Determine the (X, Y) coordinate at the center of the cell enclosing the given text.  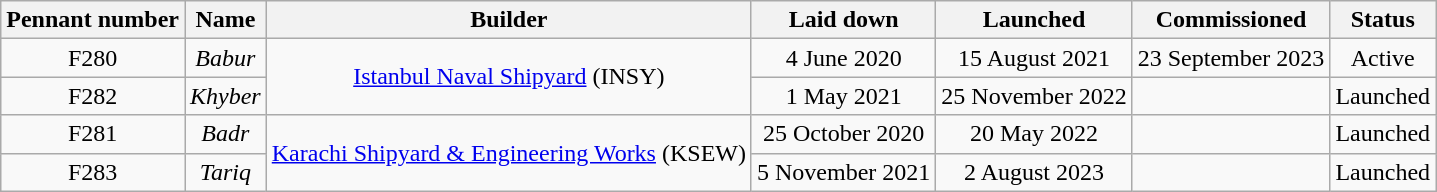
F282 (93, 96)
Karachi Shipyard & Engineering Works (KSEW) (508, 153)
Commissioned (1231, 20)
23 September 2023 (1231, 58)
Laid down (843, 20)
F281 (93, 134)
Babur (225, 58)
4 June 2020 (843, 58)
Istanbul Naval Shipyard (INSY) (508, 77)
5 November 2021 (843, 172)
Status (1383, 20)
15 August 2021 (1034, 58)
Name (225, 20)
Khyber (225, 96)
F280 (93, 58)
20 May 2022 (1034, 134)
2 August 2023 (1034, 172)
Pennant number (93, 20)
25 October 2020 (843, 134)
Active (1383, 58)
Badr (225, 134)
25 November 2022 (1034, 96)
F283 (93, 172)
1 May 2021 (843, 96)
Builder (508, 20)
Tariq (225, 172)
